Detect which cell encompasses the target text, then output its (X, Y) center coordinate. 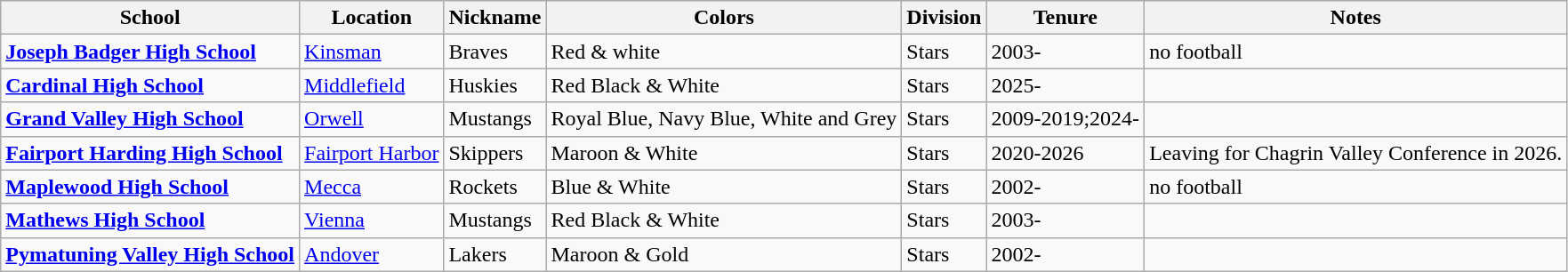
Fairport Harding High School (150, 153)
Blue & White (724, 187)
Huskies (495, 85)
School (150, 18)
Andover (372, 254)
Pymatuning Valley High School (150, 254)
Maroon & Gold (724, 254)
Colors (724, 18)
Maroon & White (724, 153)
Lakers (495, 254)
Tenure (1065, 18)
Mecca (372, 187)
2025- (1065, 85)
Middlefield (372, 85)
Orwell (372, 119)
Maplewood High School (150, 187)
Joseph Badger High School (150, 52)
Kinsman (372, 52)
Red & white (724, 52)
Royal Blue, Navy Blue, White and Grey (724, 119)
Leaving for Chagrin Valley Conference in 2026. (1355, 153)
Division (945, 18)
Vienna (372, 220)
Braves (495, 52)
Cardinal High School (150, 85)
2009-2019;2024- (1065, 119)
Notes (1355, 18)
2020-2026 (1065, 153)
Skippers (495, 153)
Mathews High School (150, 220)
Grand Valley High School (150, 119)
Nickname (495, 18)
Fairport Harbor (372, 153)
Rockets (495, 187)
Location (372, 18)
